Capture the cell that displays the provided text and extract its (X, Y) central coordinate. 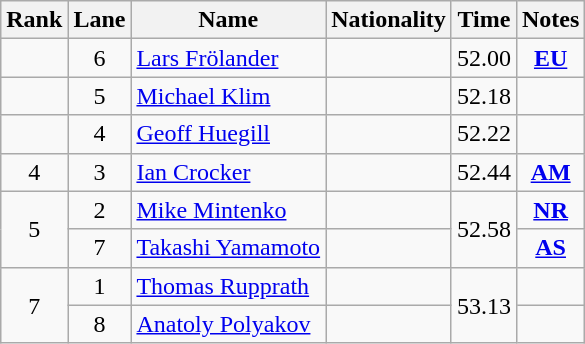
3 (100, 172)
52.44 (484, 172)
2 (100, 210)
Geoff Huegill (228, 134)
NR (550, 210)
53.13 (484, 305)
1 (100, 286)
AM (550, 172)
52.18 (484, 96)
EU (550, 58)
Takashi Yamamoto (228, 248)
Notes (550, 20)
52.00 (484, 58)
Mike Mintenko (228, 210)
Ian Crocker (228, 172)
Rank (34, 20)
52.22 (484, 134)
Name (228, 20)
Anatoly Polyakov (228, 324)
Nationality (389, 20)
Thomas Rupprath (228, 286)
Michael Klim (228, 96)
52.58 (484, 229)
Time (484, 20)
Lars Frölander (228, 58)
6 (100, 58)
8 (100, 324)
Lane (100, 20)
AS (550, 248)
